Find where the given text appears and provide that cell's center as (x, y) coordinate. 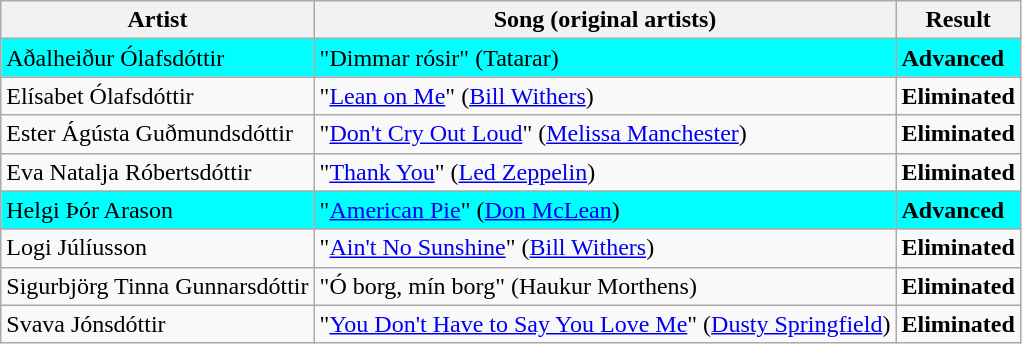
Logi Júlíusson (158, 248)
Ester Ágústa Guðmundsdóttir (158, 134)
"Don't Cry Out Loud" (Melissa Manchester) (605, 134)
Sigurbjörg Tinna Gunnarsdóttir (158, 286)
"Lean on Me" (Bill Withers) (605, 96)
Eva Natalja Róbertsdóttir (158, 172)
Helgi Þór Arason (158, 210)
Song (original artists) (605, 20)
"Ain't No Sunshine" (Bill Withers) (605, 248)
"American Pie" (Don McLean) (605, 210)
"Ó borg, mín borg" (Haukur Morthens) (605, 286)
Aðalheiður Ólafsdóttir (158, 58)
Artist (158, 20)
Svava Jónsdóttir (158, 324)
Result (958, 20)
"Thank You" (Led Zeppelin) (605, 172)
"Dimmar rósir" (Tatarar) (605, 58)
"You Don't Have to Say You Love Me" (Dusty Springfield) (605, 324)
Elísabet Ólafsdóttir (158, 96)
